Return (X, Y) of the center of cell containing provided text 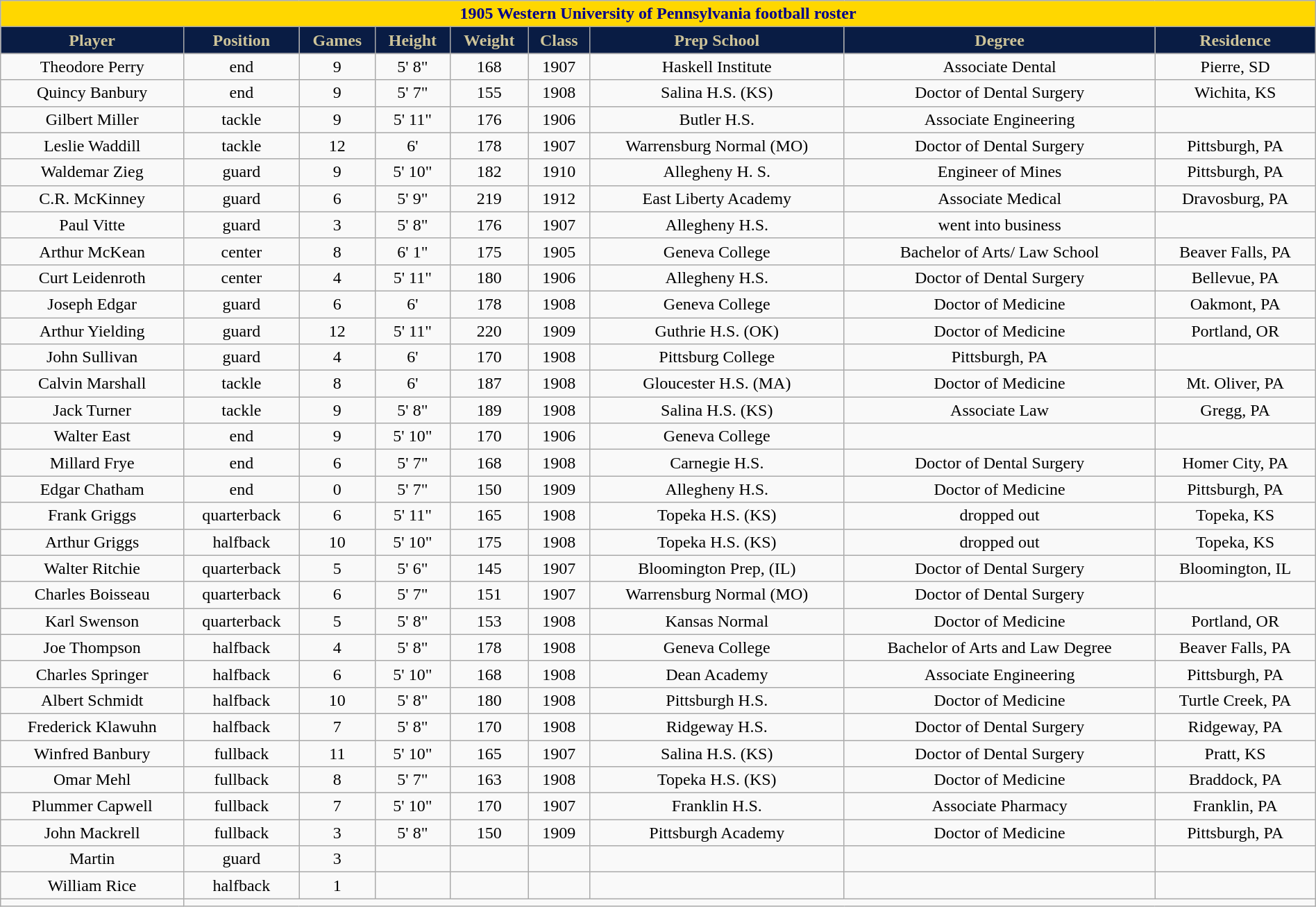
5' 6" (413, 568)
Jack Turner (92, 410)
Franklin H.S. (716, 806)
Bellevue, PA (1235, 278)
Homer City, PA (1235, 463)
1 (337, 885)
Walter East (92, 436)
Haskell Institute (716, 67)
Winfred Banbury (92, 753)
Kansas Normal (716, 621)
187 (489, 384)
219 (489, 198)
John Sullivan (92, 357)
Class (559, 40)
Quincy Banbury (92, 93)
Gloucester H.S. (MA) (716, 384)
Associate Dental (999, 67)
Prep School (716, 40)
Edgar Chatham (92, 489)
1910 (559, 172)
Oakmont, PA (1235, 304)
Weight (489, 40)
went into business (999, 225)
Plummer Capwell (92, 806)
Bloomington, IL (1235, 568)
153 (489, 621)
Bachelor of Arts/ Law School (999, 251)
145 (489, 568)
Dravosburg, PA (1235, 198)
1905 Western University of Pennsylvania football roster (658, 14)
Martin (92, 859)
Guthrie H.S. (OK) (716, 331)
Wichita, KS (1235, 93)
0 (337, 489)
Paul Vitte (92, 225)
Calvin Marshall (92, 384)
Degree (999, 40)
Mt. Oliver, PA (1235, 384)
1905 (559, 251)
Millard Frye (92, 463)
Arthur McKean (92, 251)
Butler H.S. (716, 119)
Leslie Waddill (92, 146)
Theodore Perry (92, 67)
Omar Mehl (92, 780)
Engineer of Mines (999, 172)
Charles Springer (92, 674)
Carnegie H.S. (716, 463)
Player (92, 40)
Joseph Edgar (92, 304)
Frederick Klawuhn (92, 727)
Associate Law (999, 410)
Albert Schmidt (92, 700)
Ridgeway, PA (1235, 727)
Arthur Yielding (92, 331)
Pratt, KS (1235, 753)
Pittsburgh H.S. (716, 700)
Games (337, 40)
Walter Ritchie (92, 568)
Pittsburgh Academy (716, 833)
182 (489, 172)
189 (489, 410)
Associate Pharmacy (999, 806)
Dean Academy (716, 674)
11 (337, 753)
220 (489, 331)
Frank Griggs (92, 516)
163 (489, 780)
Joe Thompson (92, 647)
Residence (1235, 40)
Turtle Creek, PA (1235, 700)
Gilbert Miller (92, 119)
Associate Medical (999, 198)
1912 (559, 198)
6' 1" (413, 251)
Franklin, PA (1235, 806)
Braddock, PA (1235, 780)
Arthur Griggs (92, 542)
Gregg, PA (1235, 410)
Karl Swenson (92, 621)
Charles Boisseau (92, 595)
Allegheny H. S. (716, 172)
Pierre, SD (1235, 67)
Pittsburg College (716, 357)
Height (413, 40)
5' 9" (413, 198)
John Mackrell (92, 833)
East Liberty Academy (716, 198)
Bachelor of Arts and Law Degree (999, 647)
C.R. McKinney (92, 198)
Bloomington Prep, (IL) (716, 568)
Waldemar Zieg (92, 172)
155 (489, 93)
William Rice (92, 885)
151 (489, 595)
Curt Leidenroth (92, 278)
Ridgeway H.S. (716, 727)
Position (242, 40)
